Return the [x, y] coordinate for the center point of the cell that contains the specified text.  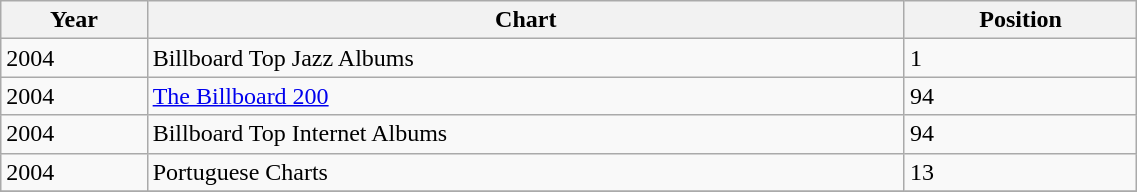
The Billboard 200 [526, 96]
13 [1020, 172]
Billboard Top Jazz Albums [526, 58]
Chart [526, 20]
Billboard Top Internet Albums [526, 134]
Year [74, 20]
1 [1020, 58]
Position [1020, 20]
Portuguese Charts [526, 172]
